Capture the cell that displays the provided text and extract its (x, y) central coordinate. 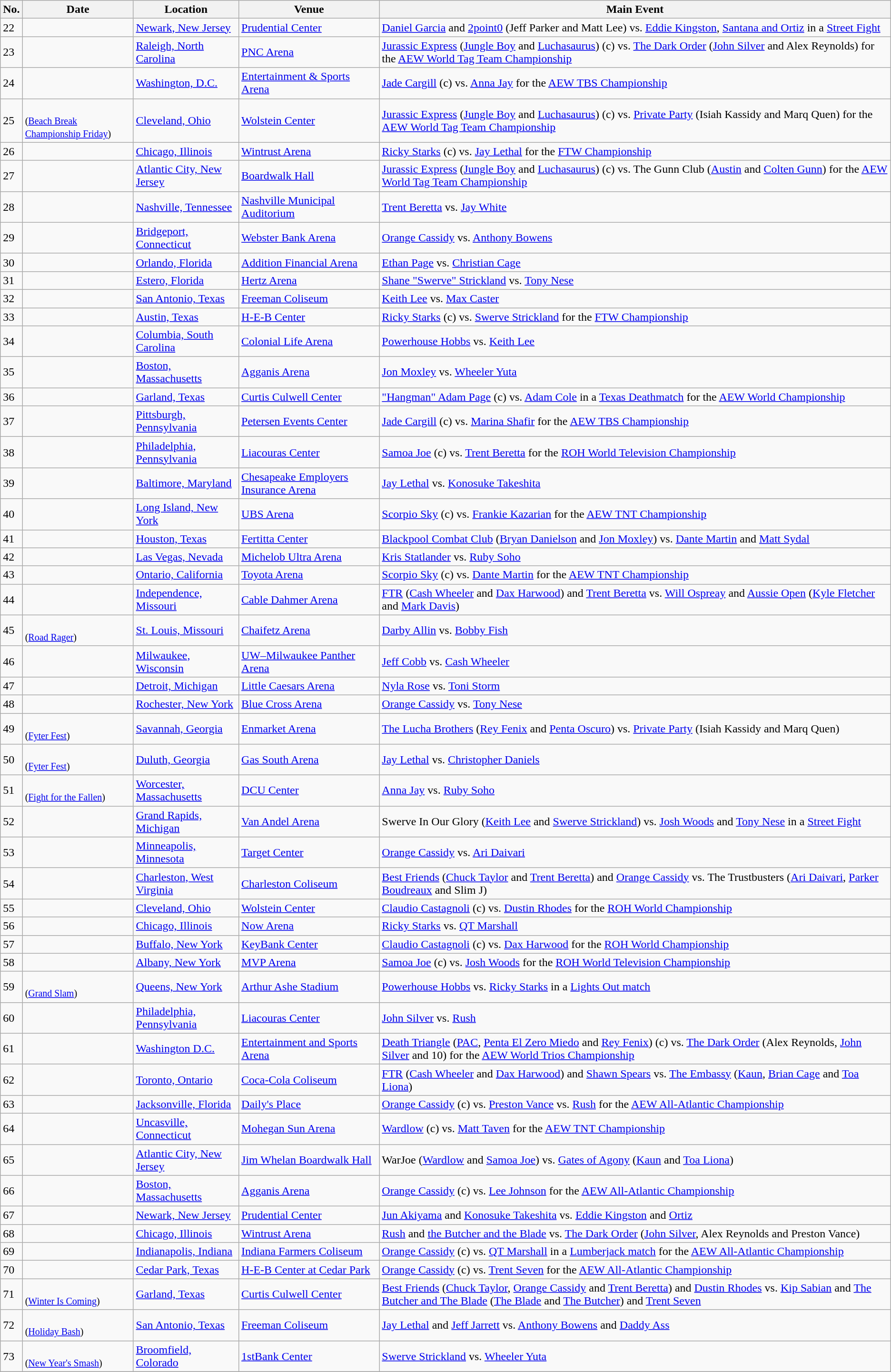
Anna Jay vs. Ruby Soho (635, 791)
Charleston Coliseum (309, 883)
Webster Bank Arena (309, 238)
Toyota Arena (309, 575)
Keith Lee vs. Max Caster (635, 298)
Milwaukee, Wisconsin (186, 661)
Arthur Ashe Stadium (309, 987)
72 (11, 1325)
Van Andel Arena (309, 821)
Coca-Cola Coliseum (309, 1079)
30 (11, 262)
63 (11, 1104)
(Grand Slam) (78, 987)
"Hangman" Adam Page (c) vs. Adam Cole in a Texas Deathmatch for the AEW World Championship (635, 397)
Rush and the Butcher and the Blade vs. The Dark Order (John Silver, Alex Reynolds and Preston Vance) (635, 1234)
Raleigh, North Carolina (186, 52)
31 (11, 280)
Samoa Joe (c) vs. Josh Woods for the ROH World Television Championship (635, 962)
Hertz Arena (309, 280)
39 (11, 484)
50 (11, 760)
Venue (309, 10)
Estero, Florida (186, 280)
27 (11, 176)
Washington, D.C. (186, 83)
Columbia, South Carolina (186, 342)
Houston, Texas (186, 539)
Indianapolis, Indiana (186, 1252)
55 (11, 908)
64 (11, 1129)
22 (11, 28)
Broomfield, Colorado (186, 1356)
H-E-B Center at Cedar Park (309, 1270)
36 (11, 397)
H-E-B Center (309, 316)
Orange Cassidy vs. Anthony Bowens (635, 238)
UW–Milwaukee Panther Arena (309, 661)
Best Friends (Chuck Taylor and Trent Beretta) and Orange Cassidy vs. The Trustbusters (Ari Daivari, Parker Boudreaux and Slim J) (635, 883)
Daily's Place (309, 1104)
Jay Lethal and Jeff Jarrett vs. Anthony Bowens and Daddy Ass (635, 1325)
WarJoe (Wardlow and Samoa Joe) vs. Gates of Agony (Kaun and Toa Liona) (635, 1159)
56 (11, 926)
Charleston, West Virginia (186, 883)
29 (11, 238)
Buffalo, New York (186, 944)
Blue Cross Arena (309, 704)
40 (11, 514)
Trent Beretta vs. Jay White (635, 207)
Ricky Starks (c) vs. Jay Lethal for the FTW Championship (635, 151)
65 (11, 1159)
Entertainment and Sports Arena (309, 1049)
Bridgeport, Connecticut (186, 238)
58 (11, 962)
Jade Cargill (c) vs. Anna Jay for the AEW TBS Championship (635, 83)
Nyla Rose vs. Toni Storm (635, 686)
61 (11, 1049)
70 (11, 1270)
Jeff Cobb vs. Cash Wheeler (635, 661)
Scorpio Sky (c) vs. Frankie Kazarian for the AEW TNT Championship (635, 514)
Ricky Starks vs. QT Marshall (635, 926)
(New Year's Smash) (78, 1356)
47 (11, 686)
Orange Cassidy (c) vs. Preston Vance vs. Rush for the AEW All-Atlantic Championship (635, 1104)
Addition Financial Arena (309, 262)
57 (11, 944)
Nashville, Tennessee (186, 207)
Petersen Events Center (309, 422)
John Silver vs. Rush (635, 1017)
60 (11, 1017)
FTR (Cash Wheeler and Dax Harwood) and Trent Beretta vs. Will Ospreay and Aussie Open (Kyle Fletcher and Mark Davis) (635, 600)
Savannah, Georgia (186, 728)
Austin, Texas (186, 316)
Orange Cassidy vs. Tony Nese (635, 704)
Date (78, 10)
69 (11, 1252)
48 (11, 704)
Washington D.C. (186, 1049)
Jay Lethal vs. Konosuke Takeshita (635, 484)
Queens, New York (186, 987)
66 (11, 1191)
37 (11, 422)
Jim Whelan Boardwalk Hall (309, 1159)
71 (11, 1294)
Detroit, Michigan (186, 686)
Powerhouse Hobbs vs. Ricky Starks in a Lights Out match (635, 987)
Swerve Strickland vs. Wheeler Yuta (635, 1356)
(Beach Break Championship Friday) (78, 120)
Las Vegas, Nevada (186, 557)
34 (11, 342)
35 (11, 372)
Location (186, 10)
67 (11, 1215)
Ethan Page vs. Christian Cage (635, 262)
Target Center (309, 853)
FTR (Cash Wheeler and Dax Harwood) and Shawn Spears vs. The Embassy (Kaun, Brian Cage and Toa Liona) (635, 1079)
Duluth, Georgia (186, 760)
Jurassic Express (Jungle Boy and Luchasaurus) (c) vs. Private Party (Isiah Kassidy and Marq Quen) for the AEW World Tag Team Championship (635, 120)
Jon Moxley vs. Wheeler Yuta (635, 372)
Orange Cassidy (c) vs. QT Marshall in a Lumberjack match for the AEW All-Atlantic Championship (635, 1252)
Daniel Garcia and 2point0 (Jeff Parker and Matt Lee) vs. Eddie Kingston, Santana and Ortiz in a Street Fight (635, 28)
Albany, New York (186, 962)
Cable Dahmer Arena (309, 600)
Claudio Castagnoli (c) vs. Dax Harwood for the ROH World Championship (635, 944)
49 (11, 728)
Blackpool Combat Club (Bryan Danielson and Jon Moxley) vs. Dante Martin and Matt Sydal (635, 539)
Chaifetz Arena (309, 630)
Worcester, Massachusetts (186, 791)
Independence, Missouri (186, 600)
Wardlow (c) vs. Matt Taven for the AEW TNT Championship (635, 1129)
Kris Statlander vs. Ruby Soho (635, 557)
38 (11, 452)
Mohegan Sun Arena (309, 1129)
Enmarket Arena (309, 728)
MVP Arena (309, 962)
Jurassic Express (Jungle Boy and Luchasaurus) (c) vs. The Dark Order (John Silver and Alex Reynolds) for the AEW World Tag Team Championship (635, 52)
26 (11, 151)
Entertainment & Sports Arena (309, 83)
Fertitta Center (309, 539)
Chesapeake Employers Insurance Arena (309, 484)
Claudio Castagnoli (c) vs. Dustin Rhodes for the ROH World Championship (635, 908)
UBS Arena (309, 514)
Ricky Starks (c) vs. Swerve Strickland for the FTW Championship (635, 316)
The Lucha Brothers (Rey Fenix and Penta Oscuro) vs. Private Party (Isiah Kassidy and Marq Quen) (635, 728)
Minneapolis, Minnesota (186, 853)
Orlando, Florida (186, 262)
33 (11, 316)
Uncasville, Connecticut (186, 1129)
Jay Lethal vs. Christopher Daniels (635, 760)
Cedar Park, Texas (186, 1270)
Jun Akiyama and Konosuke Takeshita vs. Eddie Kingston and Ortiz (635, 1215)
53 (11, 853)
Ontario, California (186, 575)
68 (11, 1234)
Jacksonville, Florida (186, 1104)
Orange Cassidy (c) vs. Lee Johnson for the AEW All-Atlantic Championship (635, 1191)
45 (11, 630)
Gas South Arena (309, 760)
42 (11, 557)
1stBank Center (309, 1356)
46 (11, 661)
Jade Cargill (c) vs. Marina Shafir for the AEW TBS Championship (635, 422)
54 (11, 883)
St. Louis, Missouri (186, 630)
Orange Cassidy vs. Ari Daivari (635, 853)
43 (11, 575)
Orange Cassidy (c) vs. Trent Seven for the AEW All-Atlantic Championship (635, 1270)
(Holiday Bash) (78, 1325)
Swerve In Our Glory (Keith Lee and Swerve Strickland) vs. Josh Woods and Tony Nese in a Street Fight (635, 821)
(Road Rager) (78, 630)
28 (11, 207)
23 (11, 52)
Rochester, New York (186, 704)
Nashville Municipal Auditorium (309, 207)
73 (11, 1356)
Indiana Farmers Coliseum (309, 1252)
KeyBank Center (309, 944)
52 (11, 821)
51 (11, 791)
Grand Rapids, Michigan (186, 821)
Colonial Life Arena (309, 342)
Samoa Joe (c) vs. Trent Beretta for the ROH World Television Championship (635, 452)
Little Caesars Arena (309, 686)
59 (11, 987)
25 (11, 120)
No. (11, 10)
Jurassic Express (Jungle Boy and Luchasaurus) (c) vs. The Gunn Club (Austin and Colten Gunn) for the AEW World Tag Team Championship (635, 176)
Pittsburgh, Pennsylvania (186, 422)
Darby Allin vs. Bobby Fish (635, 630)
Long Island, New York (186, 514)
DCU Center (309, 791)
(Fight for the Fallen) (78, 791)
Baltimore, Maryland (186, 484)
Michelob Ultra Arena (309, 557)
Scorpio Sky (c) vs. Dante Martin for the AEW TNT Championship (635, 575)
32 (11, 298)
Now Arena (309, 926)
62 (11, 1079)
(Winter Is Coming) (78, 1294)
Powerhouse Hobbs vs. Keith Lee (635, 342)
Toronto, Ontario (186, 1079)
44 (11, 600)
41 (11, 539)
24 (11, 83)
Main Event (635, 10)
Boardwalk Hall (309, 176)
Shane "Swerve" Strickland vs. Tony Nese (635, 280)
PNC Arena (309, 52)
